Locate the cell with the specified text and output its (X, Y) center coordinate. 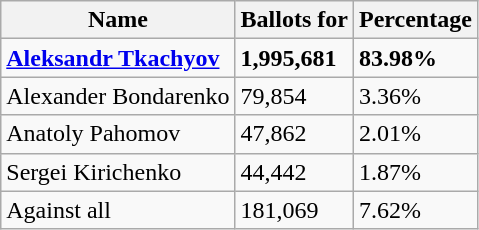
181,069 (294, 210)
Alexander Bondarenko (118, 96)
Name (118, 20)
Sergei Kirichenko (118, 172)
1,995,681 (294, 58)
47,862 (294, 134)
7.62% (415, 210)
44,442 (294, 172)
1.87% (415, 172)
Ballots for (294, 20)
Anatoly Pahomov (118, 134)
Aleksandr Tkachyov (118, 58)
Against all (118, 210)
83.98% (415, 58)
79,854 (294, 96)
Percentage (415, 20)
2.01% (415, 134)
3.36% (415, 96)
